Extract the [x, y] coordinate from the center of the cell holding the provided text.  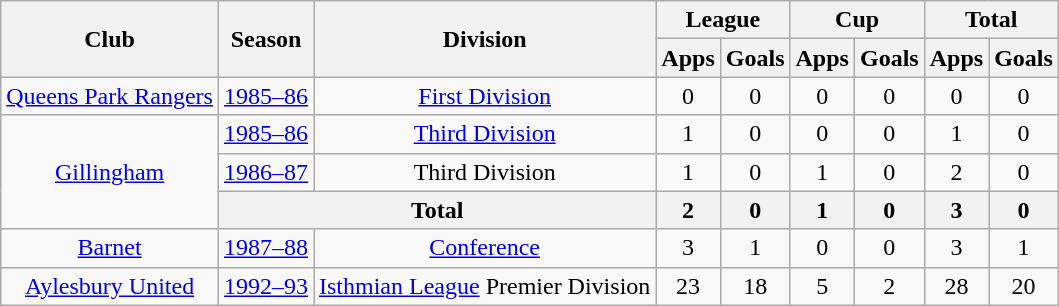
Conference [485, 248]
20 [1024, 286]
Aylesbury United [110, 286]
Queens Park Rangers [110, 96]
Isthmian League Premier Division [485, 286]
28 [956, 286]
18 [755, 286]
League [723, 20]
1986–87 [266, 172]
1992–93 [266, 286]
1987–88 [266, 248]
First Division [485, 96]
Barnet [110, 248]
Division [485, 39]
23 [688, 286]
Gillingham [110, 172]
Season [266, 39]
5 [822, 286]
Cup [857, 20]
Club [110, 39]
